Detect which cell encompasses the target text, then output its [x, y] center coordinate. 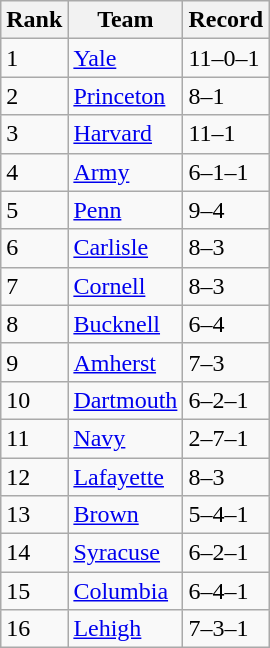
11–0–1 [226, 58]
5–4–1 [226, 515]
7–3 [226, 362]
Syracuse [126, 553]
7–3–1 [226, 629]
4 [34, 172]
13 [34, 515]
Bucknell [126, 324]
11 [34, 438]
8 [34, 324]
Columbia [126, 591]
Team [126, 20]
2–7–1 [226, 438]
3 [34, 134]
6–4 [226, 324]
Carlisle [126, 248]
6–1–1 [226, 172]
Dartmouth [126, 400]
Princeton [126, 96]
Army [126, 172]
Amherst [126, 362]
5 [34, 210]
6–4–1 [226, 591]
Penn [126, 210]
Record [226, 20]
Brown [126, 515]
8–1 [226, 96]
Cornell [126, 286]
7 [34, 286]
Rank [34, 20]
9 [34, 362]
Harvard [126, 134]
12 [34, 477]
10 [34, 400]
1 [34, 58]
6 [34, 248]
15 [34, 591]
11–1 [226, 134]
9–4 [226, 210]
Lehigh [126, 629]
14 [34, 553]
Yale [126, 58]
Navy [126, 438]
Lafayette [126, 477]
16 [34, 629]
2 [34, 96]
